Extract the [x, y] coordinate from the center of the cell holding the provided text.  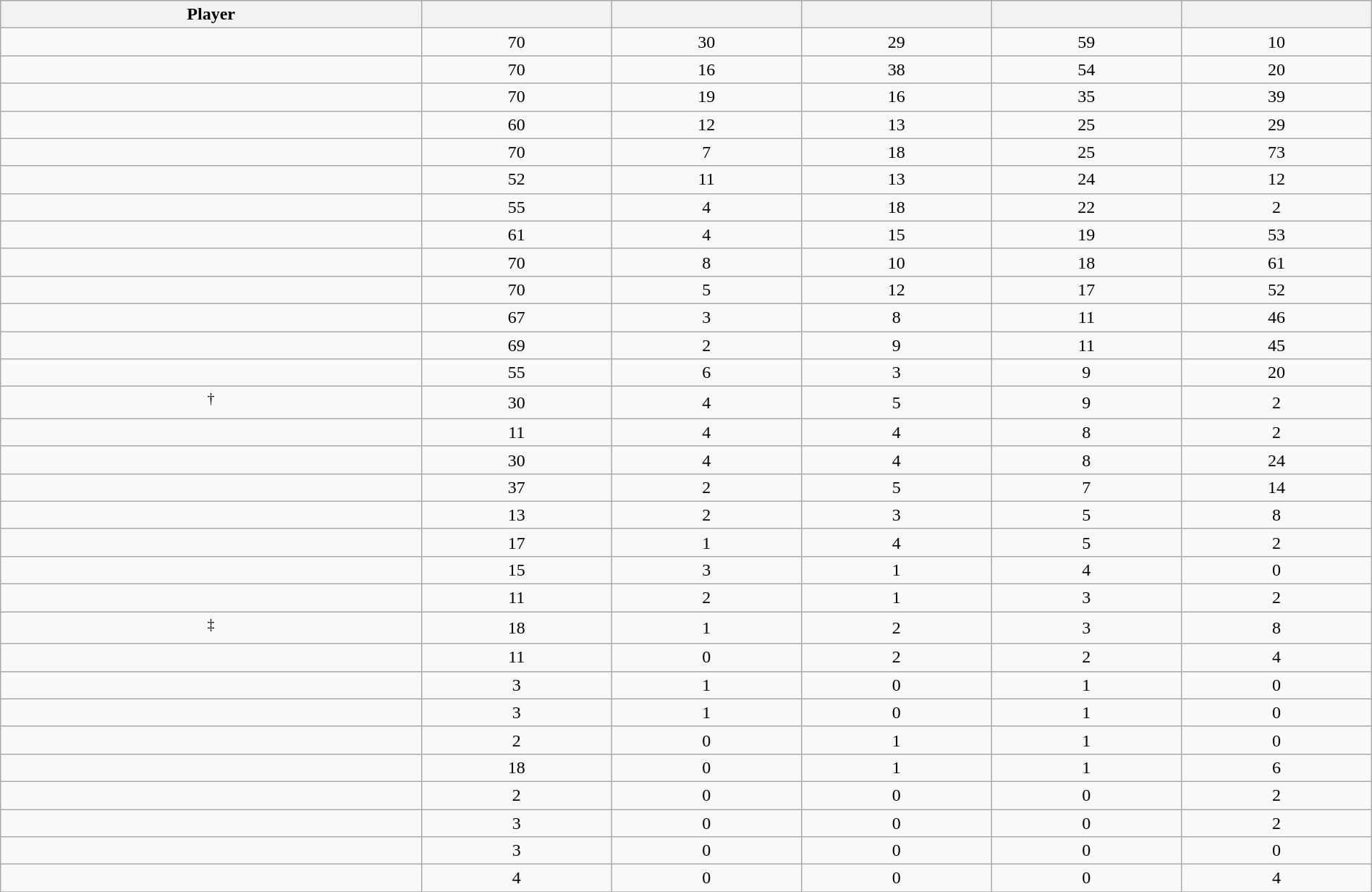
Player [211, 14]
45 [1276, 345]
† [211, 403]
46 [1276, 317]
37 [517, 487]
73 [1276, 152]
54 [1087, 70]
69 [517, 345]
‡ [211, 628]
38 [897, 70]
22 [1087, 207]
53 [1276, 235]
14 [1276, 487]
60 [517, 125]
67 [517, 317]
39 [1276, 97]
35 [1087, 97]
59 [1087, 42]
